Detect which cell encompasses the target text, then output its (X, Y) center coordinate. 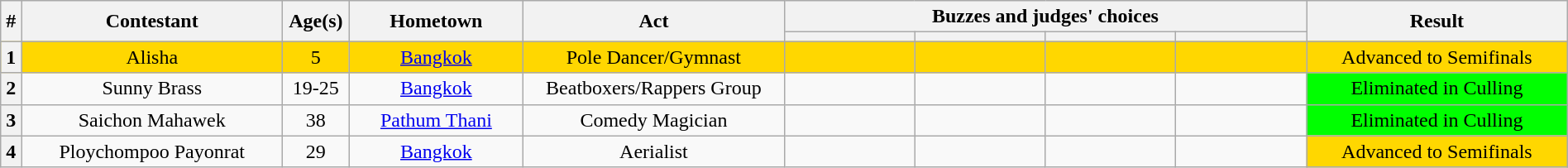
Hometown (436, 22)
# (12, 22)
Aerialist (654, 151)
Pathum Thani (436, 120)
2 (12, 89)
Alisha (152, 57)
4 (12, 151)
Sunny Brass (152, 89)
Pole Dancer/Gymnast (654, 57)
29 (316, 151)
Contestant (152, 22)
Comedy Magician (654, 120)
19-25 (316, 89)
3 (12, 120)
Ploychompoo Payonrat (152, 151)
Buzzes and judges' choices (1045, 17)
1 (12, 57)
5 (316, 57)
Age(s) (316, 22)
Beatboxers/Rappers Group (654, 89)
Result (1437, 22)
Saichon Mahawek (152, 120)
Act (654, 22)
38 (316, 120)
